From the cell containing the given text, extract its center point as (x, y) coordinate. 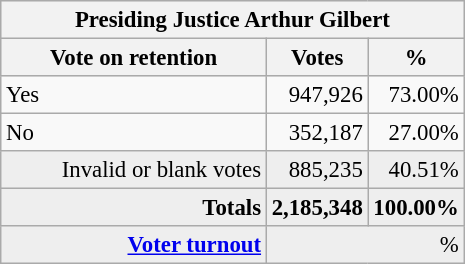
73.00% (416, 95)
885,235 (317, 170)
Invalid or blank votes (134, 170)
Voter turnout (134, 245)
27.00% (416, 133)
Presiding Justice Arthur Gilbert (232, 20)
Vote on retention (134, 58)
352,187 (317, 133)
2,185,348 (317, 208)
Yes (134, 95)
Totals (134, 208)
947,926 (317, 95)
Votes (317, 58)
100.00% (416, 208)
No (134, 133)
40.51% (416, 170)
